Output the (X, Y) coordinate of the center of the cell containing the given text.  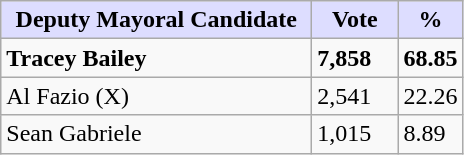
Al Fazio (X) (156, 96)
Deputy Mayoral Candidate (156, 20)
Sean Gabriele (156, 134)
% (430, 20)
2,541 (355, 96)
22.26 (430, 96)
1,015 (355, 134)
Vote (355, 20)
8.89 (430, 134)
7,858 (355, 58)
Tracey Bailey (156, 58)
68.85 (430, 58)
